Scan for the cell matching the given text and deliver its [X, Y] coordinate at center. 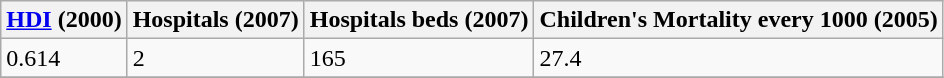
27.4 [738, 58]
165 [419, 58]
HDI (2000) [64, 20]
Hospitals (2007) [216, 20]
Hospitals beds (2007) [419, 20]
2 [216, 58]
0.614 [64, 58]
Children's Mortality every 1000 (2005) [738, 20]
